For the text-containing cell, return its midpoint in [X, Y] coordinate format. 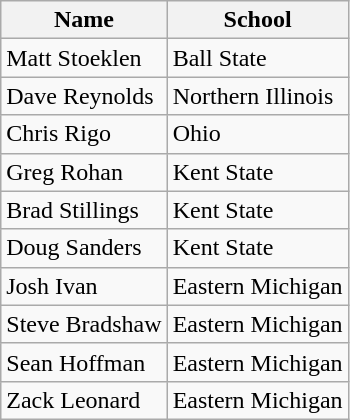
Steve Bradshaw [84, 324]
Josh Ivan [84, 286]
Matt Stoeklen [84, 58]
Sean Hoffman [84, 362]
Northern Illinois [258, 96]
Ball State [258, 58]
Brad Stillings [84, 210]
Doug Sanders [84, 248]
Chris Rigo [84, 134]
School [258, 20]
Dave Reynolds [84, 96]
Ohio [258, 134]
Greg Rohan [84, 172]
Name [84, 20]
Zack Leonard [84, 400]
